Identify which cell holds the provided text, then report its [x, y] central coordinate. 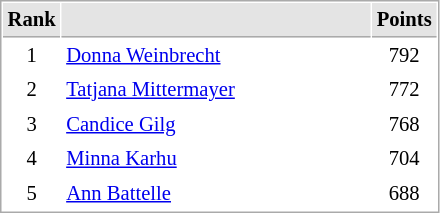
4 [32, 158]
Minna Karhu [216, 158]
768 [404, 124]
792 [404, 56]
Ann Battelle [216, 194]
Candice Gilg [216, 124]
5 [32, 194]
Points [404, 20]
688 [404, 194]
2 [32, 90]
772 [404, 90]
Donna Weinbrecht [216, 56]
Tatjana Mittermayer [216, 90]
Rank [32, 20]
704 [404, 158]
3 [32, 124]
1 [32, 56]
